For the text-containing cell, return its midpoint in (x, y) coordinate format. 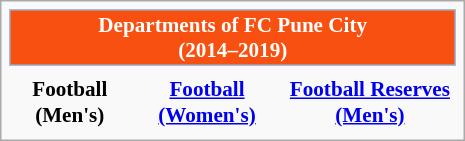
Departments of FC Pune City(2014–2019) (232, 38)
Football Reserves (Men's) (370, 102)
Football (Women's) (206, 102)
Football (Men's) (70, 102)
